Determine the (X, Y) coordinate at the center of the cell enclosing the given text.  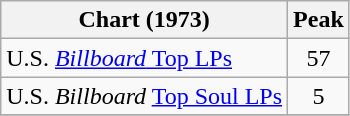
Chart (1973) (144, 20)
57 (319, 58)
U.S. Billboard Top Soul LPs (144, 96)
Peak (319, 20)
5 (319, 96)
U.S. Billboard Top LPs (144, 58)
